Return (x, y) of the center of cell containing provided text 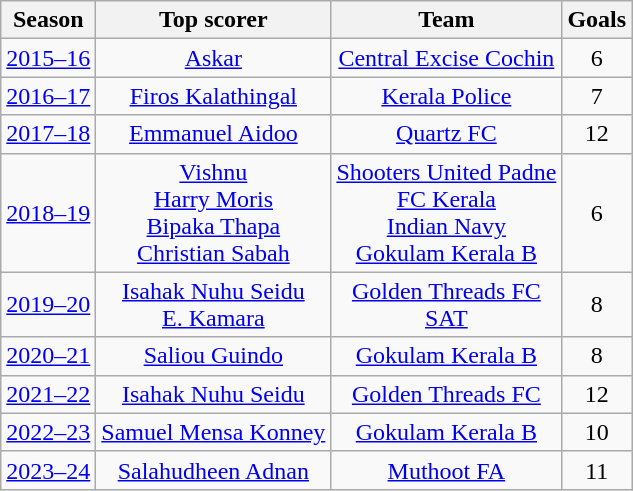
Goals (597, 20)
11 (597, 470)
2021–22 (48, 394)
Golden Threads FC SAT (446, 304)
Samuel Mensa Konney (214, 432)
10 (597, 432)
Top scorer (214, 20)
2022–23 (48, 432)
Muthoot FA (446, 470)
Golden Threads FC (446, 394)
Season (48, 20)
2023–24 (48, 470)
Shooters United Padne FC Kerala Indian Navy Gokulam Kerala B (446, 212)
Team (446, 20)
Vishnu Harry Moris Bipaka Thapa Christian Sabah (214, 212)
Firos Kalathingal (214, 96)
Emmanuel Aidoo (214, 134)
2019–20 (48, 304)
Salahudheen Adnan (214, 470)
2016–17 (48, 96)
Central Excise Cochin (446, 58)
Isahak Nuhu Seidu (214, 394)
2020–21 (48, 356)
Quartz FC (446, 134)
2017–18 (48, 134)
Isahak Nuhu Seidu E. Kamara (214, 304)
Saliou Guindo (214, 356)
Kerala Police (446, 96)
7 (597, 96)
2018–19 (48, 212)
2015–16 (48, 58)
Askar (214, 58)
